Return (x, y) of the center of cell containing provided text 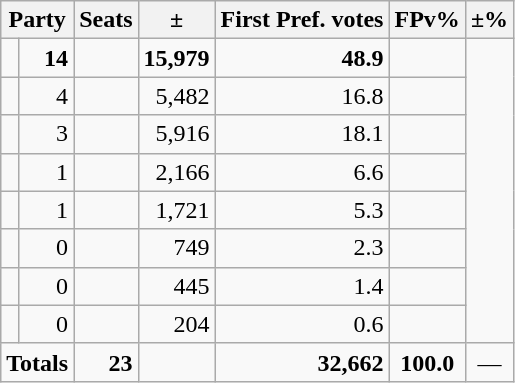
4 (46, 96)
16.8 (302, 96)
100.0 (427, 362)
5,482 (176, 96)
FPv% (427, 20)
23 (106, 362)
48.9 (302, 58)
— (489, 362)
1,721 (176, 210)
32,662 (302, 362)
5.3 (302, 210)
1.4 (302, 286)
±% (489, 20)
Party (38, 20)
5,916 (176, 134)
445 (176, 286)
± (176, 20)
6.6 (302, 172)
2.3 (302, 248)
15,979 (176, 58)
Totals (38, 362)
204 (176, 324)
Seats (106, 20)
14 (46, 58)
3 (46, 134)
749 (176, 248)
18.1 (302, 134)
2,166 (176, 172)
0.6 (302, 324)
First Pref. votes (302, 20)
